Pinpoint the cell where the given text exists, returning its [X, Y] midpoint coordinate. 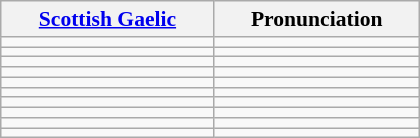
Scottish Gaelic [108, 19]
Pronunciation [316, 19]
